Determine the (X, Y) coordinate at the center of the cell enclosing the given text.  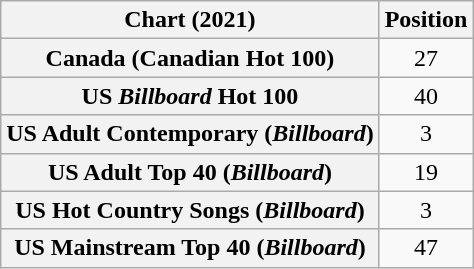
Canada (Canadian Hot 100) (190, 58)
Position (426, 20)
US Billboard Hot 100 (190, 96)
US Mainstream Top 40 (Billboard) (190, 248)
US Adult Contemporary (Billboard) (190, 134)
27 (426, 58)
US Hot Country Songs (Billboard) (190, 210)
Chart (2021) (190, 20)
40 (426, 96)
19 (426, 172)
US Adult Top 40 (Billboard) (190, 172)
47 (426, 248)
